For the text-containing cell, return its midpoint in [x, y] coordinate format. 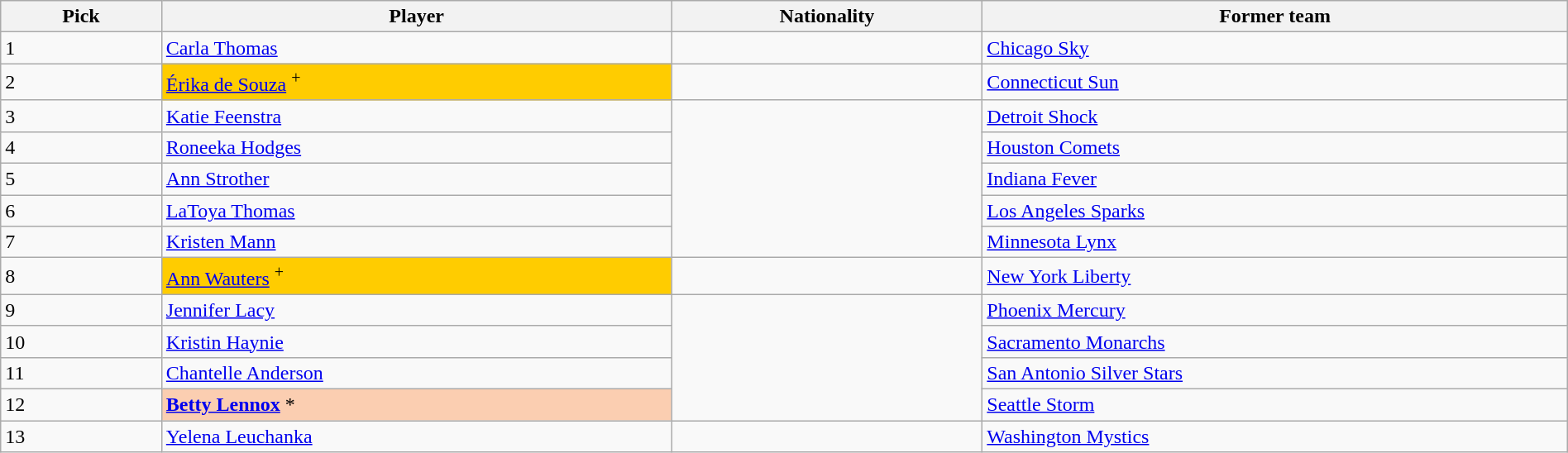
Roneeka Hodges [417, 147]
Seattle Storm [1275, 404]
1 [81, 48]
Kristen Mann [417, 242]
New York Liberty [1275, 276]
13 [81, 436]
Chantelle Anderson [417, 373]
Sacramento Monarchs [1275, 341]
Connecticut Sun [1275, 83]
Player [417, 17]
Jennifer Lacy [417, 310]
LaToya Thomas [417, 211]
Former team [1275, 17]
Minnesota Lynx [1275, 242]
7 [81, 242]
3 [81, 116]
Carla Thomas [417, 48]
8 [81, 276]
Ann Strother [417, 179]
9 [81, 310]
Houston Comets [1275, 147]
Detroit Shock [1275, 116]
Indiana Fever [1275, 179]
Los Angeles Sparks [1275, 211]
Kristin Haynie [417, 341]
San Antonio Silver Stars [1275, 373]
Betty Lennox * [417, 404]
5 [81, 179]
Katie Feenstra [417, 116]
10 [81, 341]
Washington Mystics [1275, 436]
Ann Wauters + [417, 276]
6 [81, 211]
Nationality [827, 17]
Érika de Souza + [417, 83]
11 [81, 373]
12 [81, 404]
Phoenix Mercury [1275, 310]
2 [81, 83]
Pick [81, 17]
4 [81, 147]
Yelena Leuchanka [417, 436]
Chicago Sky [1275, 48]
